Locate the cell with the specified text and output its (X, Y) center coordinate. 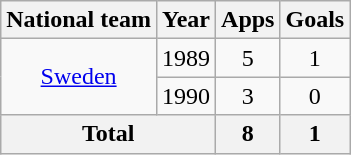
Sweden (79, 77)
8 (248, 134)
Year (186, 20)
3 (248, 96)
1990 (186, 96)
1989 (186, 58)
National team (79, 20)
5 (248, 58)
Goals (315, 20)
Total (108, 134)
Apps (248, 20)
0 (315, 96)
